Pinpoint the cell where the given text exists, returning its [X, Y] midpoint coordinate. 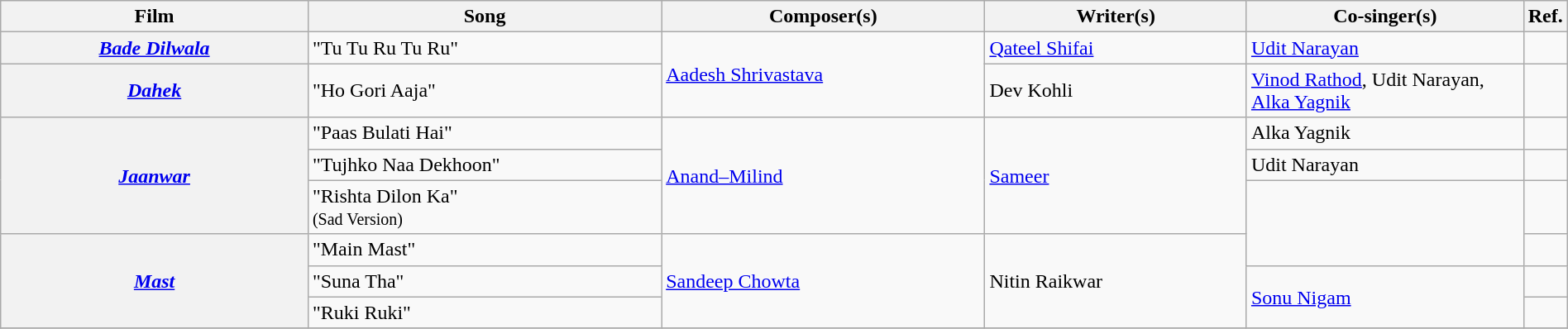
Sameer [1116, 175]
Dahek [155, 91]
Song [485, 17]
Mast [155, 281]
"Ruki Ruki" [485, 312]
Vinod Rathod, Udit Narayan, Alka Yagnik [1384, 91]
Qateel Shifai [1116, 48]
Alka Yagnik [1384, 133]
"Suna Tha" [485, 281]
Co-singer(s) [1384, 17]
"Tu Tu Ru Tu Ru" [485, 48]
Aadesh Shrivastava [824, 74]
Writer(s) [1116, 17]
Anand–Milind [824, 175]
"Tujhko Naa Dekhoon" [485, 164]
Sandeep Chowta [824, 281]
Dev Kohli [1116, 91]
Composer(s) [824, 17]
Nitin Raikwar [1116, 281]
Bade Dilwala [155, 48]
Sonu Nigam [1384, 297]
"Paas Bulati Hai" [485, 133]
"Ho Gori Aaja" [485, 91]
Jaanwar [155, 175]
"Rishta Dilon Ka"(Sad Version) [485, 207]
"Main Mast" [485, 250]
Ref. [1545, 17]
Film [155, 17]
